Extract the [X, Y] coordinate from the center of the cell holding the provided text.  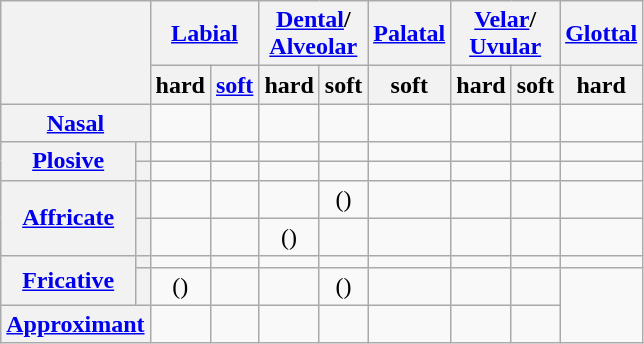
Velar/Uvular [506, 34]
Labial [204, 34]
Plosive [68, 161]
Affricate [68, 218]
Nasal [76, 123]
Dental/Alveolar [314, 34]
Approximant [76, 324]
Palatal [410, 34]
Fricative [68, 280]
Glottal [602, 34]
